Provide the [x, y] coordinate of the cell's center where the given text is located.  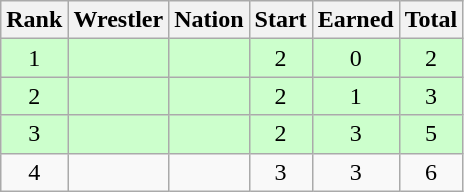
0 [356, 58]
Start [280, 20]
Total [431, 20]
Wrestler [118, 20]
Earned [356, 20]
Nation [209, 20]
Rank [34, 20]
6 [431, 172]
4 [34, 172]
5 [431, 134]
